Provide the (x, y) coordinate of the cell's center where the given text is located.  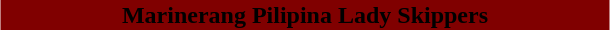
Marinerang Pilipina Lady Skippers (304, 15)
